Capture the cell that displays the provided text and extract its (x, y) central coordinate. 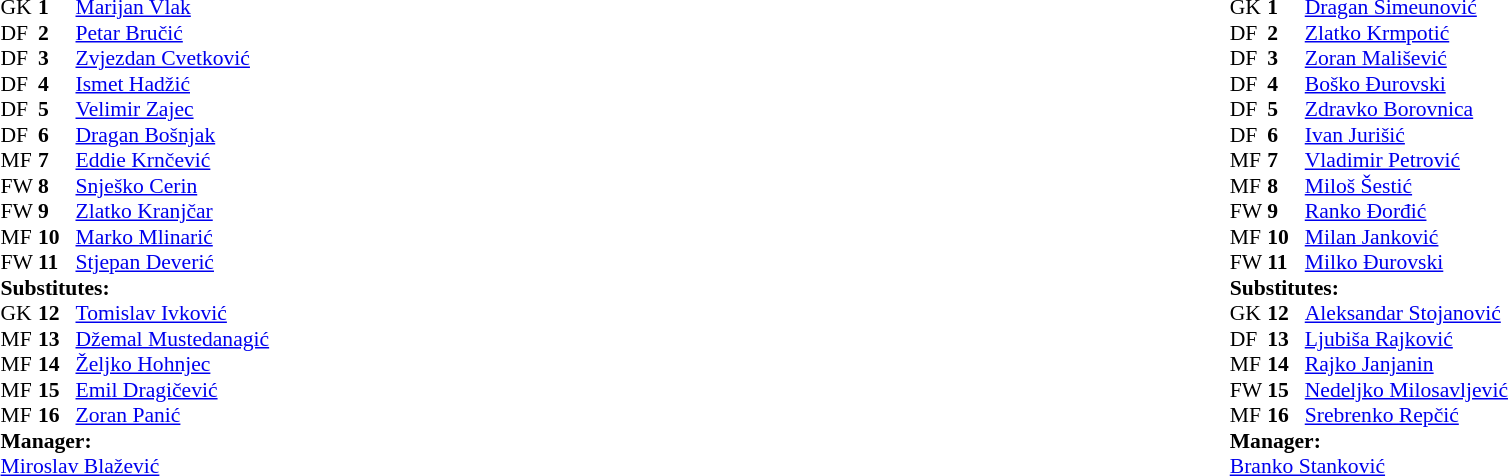
Velimir Zajec (226, 109)
Eddie Krnčević (226, 161)
Tomislav Ivković (226, 313)
Petar Bručić (226, 33)
Zvjezdan Cvetković (226, 59)
Marko Mlinarić (226, 237)
Emil Dragičević (226, 390)
Zoran Panić (226, 415)
Manager: (188, 441)
Željko Hohnjec (226, 365)
Zlatko Kranjčar (226, 211)
Džemal Mustedanagić (226, 339)
Snješko Cerin (226, 186)
Ismet Hadžić (226, 84)
Stjepan Deverić (226, 263)
Substitutes: (188, 288)
Dragan Bošnjak (226, 135)
